Capture the cell that displays the provided text and extract its [x, y] central coordinate. 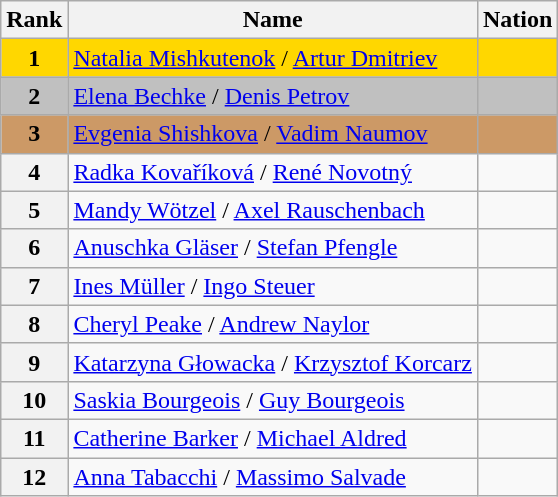
Natalia Mishkutenok / Artur Dmitriev [273, 58]
Nation [517, 20]
12 [34, 477]
2 [34, 96]
Catherine Barker / Michael Aldred [273, 438]
Mandy Wötzel / Axel Rauschenbach [273, 210]
Elena Bechke / Denis Petrov [273, 96]
Rank [34, 20]
Katarzyna Głowacka / Krzysztof Korcarz [273, 362]
6 [34, 248]
Radka Kovaříková / René Novotný [273, 172]
5 [34, 210]
11 [34, 438]
Saskia Bourgeois / Guy Bourgeois [273, 400]
4 [34, 172]
1 [34, 58]
Ines Müller / Ingo Steuer [273, 286]
Name [273, 20]
7 [34, 286]
Anna Tabacchi / Massimo Salvade [273, 477]
Anuschka Gläser / Stefan Pfengle [273, 248]
3 [34, 134]
Cheryl Peake / Andrew Naylor [273, 324]
Evgenia Shishkova / Vadim Naumov [273, 134]
8 [34, 324]
9 [34, 362]
10 [34, 400]
